Capture the cell that displays the provided text and extract its (X, Y) central coordinate. 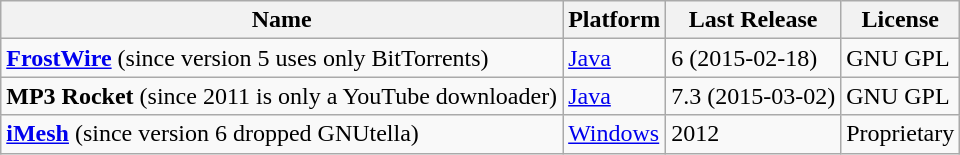
License (900, 20)
Last Release (754, 20)
7.3 (2015-03-02) (754, 96)
Windows (614, 134)
iMesh (since version 6 dropped GNUtella) (282, 134)
MP3 Rocket (since 2011 is only a YouTube downloader) (282, 96)
FrostWire (since version 5 uses only BitTorrents) (282, 58)
Platform (614, 20)
2012 (754, 134)
Name (282, 20)
6 (2015-02-18) (754, 58)
Proprietary (900, 134)
